Locate the cell with the specified text and output its [x, y] center coordinate. 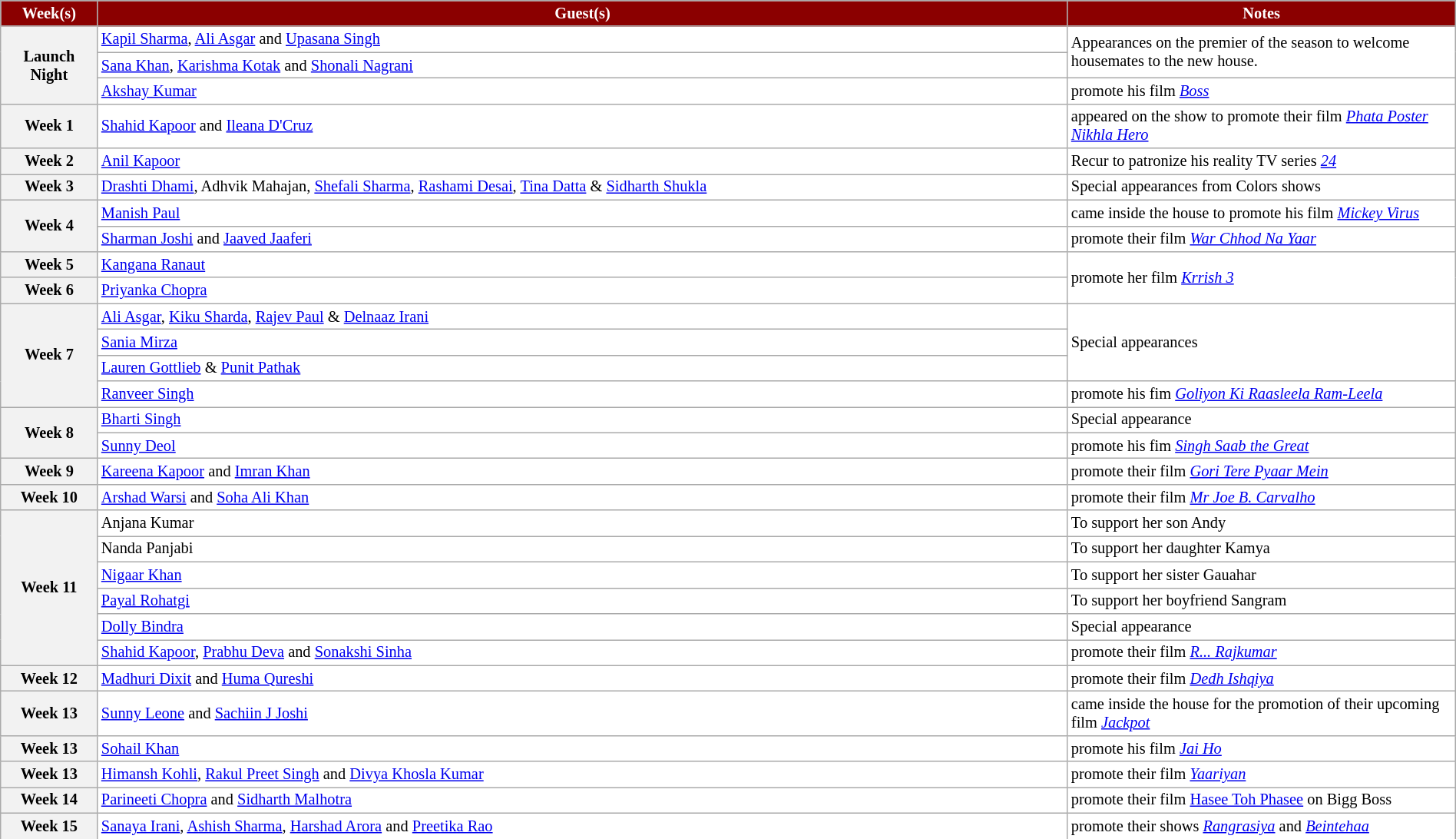
Sohail Khan [582, 748]
Bharti Singh [582, 419]
Kareena Kapoor and Imran Khan [582, 471]
Lauren Gottlieb & Punit Pathak [582, 368]
Parineeti Chopra and Sidharth Malhotra [582, 800]
Week 7 [49, 355]
Week 14 [49, 800]
Priyanka Chopra [582, 290]
To support her daughter Kamya [1261, 549]
Nanda Panjabi [582, 549]
Manish Paul [582, 213]
Shahid Kapoor and Ileana D'Cruz [582, 126]
promote their shows Rangrasiya and Beintehaa [1261, 826]
Sanaya Irani, Ashish Sharma, Harshad Arora and Preetika Rao [582, 826]
Launch Night [49, 65]
Week 11 [49, 588]
Drashti Dhami, Adhvik Mahajan, Shefali Sharma, Rashami Desai, Tina Datta & Sidharth Shukla [582, 187]
Guest(s) [582, 13]
promote his film Boss [1261, 91]
Akshay Kumar [582, 91]
Special appearances [1261, 343]
Sunny Leone and Sachiin J Joshi [582, 713]
promote his fim Goliyon Ki Raasleela Ram-Leela [1261, 394]
promote their film R... Rajkumar [1261, 652]
promote their film Dedh Ishqiya [1261, 678]
Arshad Warsi and Soha Ali Khan [582, 497]
Dolly Bindra [582, 626]
promote her film Krrish 3 [1261, 277]
Week(s) [49, 13]
Shahid Kapoor, Prabhu Deva and Sonakshi Sinha [582, 652]
came inside the house for the promotion of their upcoming film Jackpot [1261, 713]
Kangana Ranaut [582, 264]
To support her son Andy [1261, 523]
Week 12 [49, 678]
Himansh Kohli, Rakul Preet Singh and Divya Khosla Kumar [582, 774]
Week 10 [49, 497]
appeared on the show to promote their film Phata Poster Nikhla Hero [1261, 126]
Week 15 [49, 826]
Week 8 [49, 432]
Sharman Joshi and Jaaved Jaaferi [582, 239]
promote their film Yaariyan [1261, 774]
Sania Mirza [582, 342]
Week 3 [49, 187]
Notes [1261, 13]
promote their film Hasee Toh Phasee on Bigg Boss [1261, 800]
Week 2 [49, 161]
Week 5 [49, 264]
came inside the house to promote his film Mickey Virus [1261, 213]
Special appearances from Colors shows [1261, 187]
Week 4 [49, 226]
Week 1 [49, 126]
Anil Kapoor [582, 161]
Madhuri Dixit and Huma Qureshi [582, 678]
Anjana Kumar [582, 523]
Kapil Sharma, Ali Asgar and Upasana Singh [582, 39]
Week 9 [49, 471]
Payal Rohatgi [582, 601]
promote their film Mr Joe B. Carvalho [1261, 497]
promote his film Jai Ho [1261, 748]
Nigaar Khan [582, 575]
Ranveer Singh [582, 394]
Ali Asgar, Kiku Sharda, Rajev Paul & Delnaaz Irani [582, 317]
promote their film Gori Tere Pyaar Mein [1261, 471]
Sunny Deol [582, 446]
Recur to patronize his reality TV series 24 [1261, 161]
To support her sister Gauahar [1261, 575]
promote his fim Singh Saab the Great [1261, 446]
promote their film War Chhod Na Yaar [1261, 239]
Sana Khan, Karishma Kotak and Shonali Nagrani [582, 65]
To support her boyfriend Sangram [1261, 601]
Week 6 [49, 290]
Appearances on the premier of the season to welcome housemates to the new house. [1261, 52]
